Output the [x, y] coordinate of the center of the cell containing the given text.  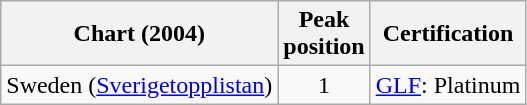
Certification [448, 34]
Peakposition [324, 34]
Chart (2004) [140, 34]
1 [324, 85]
GLF: Platinum [448, 85]
Sweden (Sverigetopplistan) [140, 85]
